Provide the (x, y) coordinate of the cell's center where the given text is located.  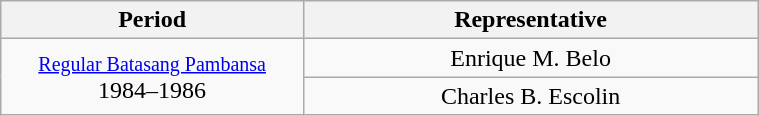
Charles B. Escolin (530, 96)
Representative (530, 20)
Regular Batasang Pambansa1984–1986 (152, 77)
Enrique M. Belo (530, 58)
Period (152, 20)
